Capture the cell that displays the provided text and extract its (X, Y) central coordinate. 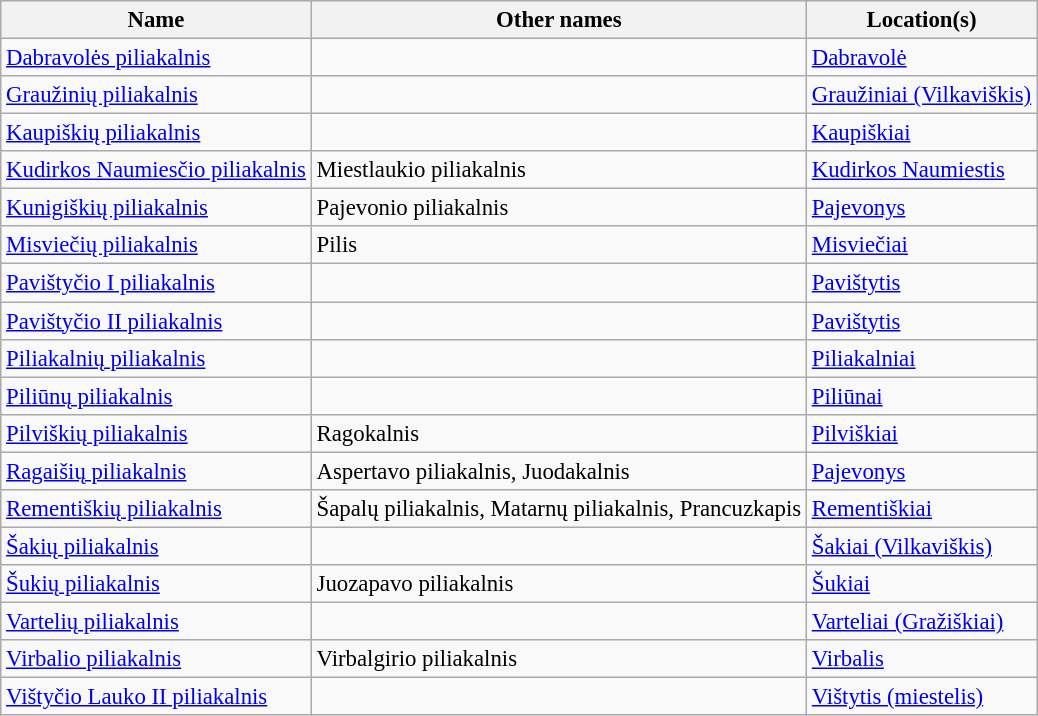
Misviečiai (921, 245)
Rementiškių piliakalnis (156, 509)
Piliakalnių piliakalnis (156, 358)
Pavištyčio II piliakalnis (156, 321)
Šakiai (Vilkaviškis) (921, 546)
Kunigiškių piliakalnis (156, 208)
Piliūnai (921, 396)
Location(s) (921, 20)
Piliūnų piliakalnis (156, 396)
Miestlaukio piliakalnis (558, 170)
Pavištyčio I piliakalnis (156, 283)
Kaupiškių piliakalnis (156, 133)
Šakių piliakalnis (156, 546)
Vištyčio Lauko II piliakalnis (156, 697)
Dabravolės piliakalnis (156, 58)
Piliakalniai (921, 358)
Pilviškių piliakalnis (156, 433)
Rementiškiai (921, 509)
Šukių piliakalnis (156, 584)
Kudirkos Naumiestis (921, 170)
Juozapavo piliakalnis (558, 584)
Varteliai (Gražiškiai) (921, 621)
Pilis (558, 245)
Šukiai (921, 584)
Šapalų piliakalnis, Matarnų piliakalnis, Prancuzkapis (558, 509)
Vartelių piliakalnis (156, 621)
Name (156, 20)
Vištytis (miestelis) (921, 697)
Ragokalnis (558, 433)
Pilviškiai (921, 433)
Kaupiškiai (921, 133)
Virbalio piliakalnis (156, 659)
Virbalis (921, 659)
Graužinių piliakalnis (156, 95)
Ragaišių piliakalnis (156, 471)
Aspertavo piliakalnis, Juodakalnis (558, 471)
Kudirkos Naumiesčio piliakalnis (156, 170)
Virbalgirio piliakalnis (558, 659)
Graužiniai (Vilkaviškis) (921, 95)
Pajevonio piliakalnis (558, 208)
Dabravolė (921, 58)
Misviečių piliakalnis (156, 245)
Other names (558, 20)
